Return [X, Y] of the center of cell containing provided text 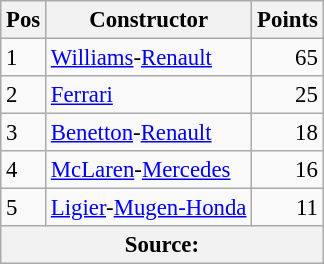
2 [24, 95]
Ferrari [149, 95]
25 [288, 95]
3 [24, 133]
1 [24, 58]
Williams-Renault [149, 58]
McLaren-Mercedes [149, 170]
Source: [162, 245]
Constructor [149, 20]
18 [288, 133]
5 [24, 208]
Ligier-Mugen-Honda [149, 208]
Benetton-Renault [149, 133]
16 [288, 170]
4 [24, 170]
Pos [24, 20]
Points [288, 20]
65 [288, 58]
11 [288, 208]
